From the cell containing the given text, extract its center point as [X, Y] coordinate. 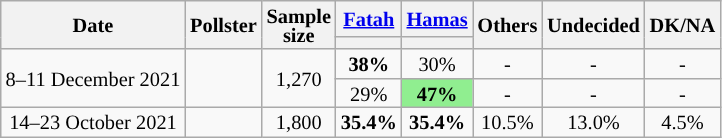
Samplesize [299, 24]
Undecided [594, 24]
14–23 October 2021 [93, 122]
4.5% [682, 122]
10.5% [507, 122]
Others [507, 24]
1,800 [299, 122]
13.0% [594, 122]
Hamas [438, 18]
30% [438, 64]
47% [438, 92]
DK/NA [682, 24]
29% [369, 92]
8–11 December 2021 [93, 78]
Fatah [369, 18]
Pollster [223, 24]
Date [93, 24]
38% [369, 64]
1,270 [299, 78]
